Scan for the cell matching the given text and deliver its [x, y] coordinate at center. 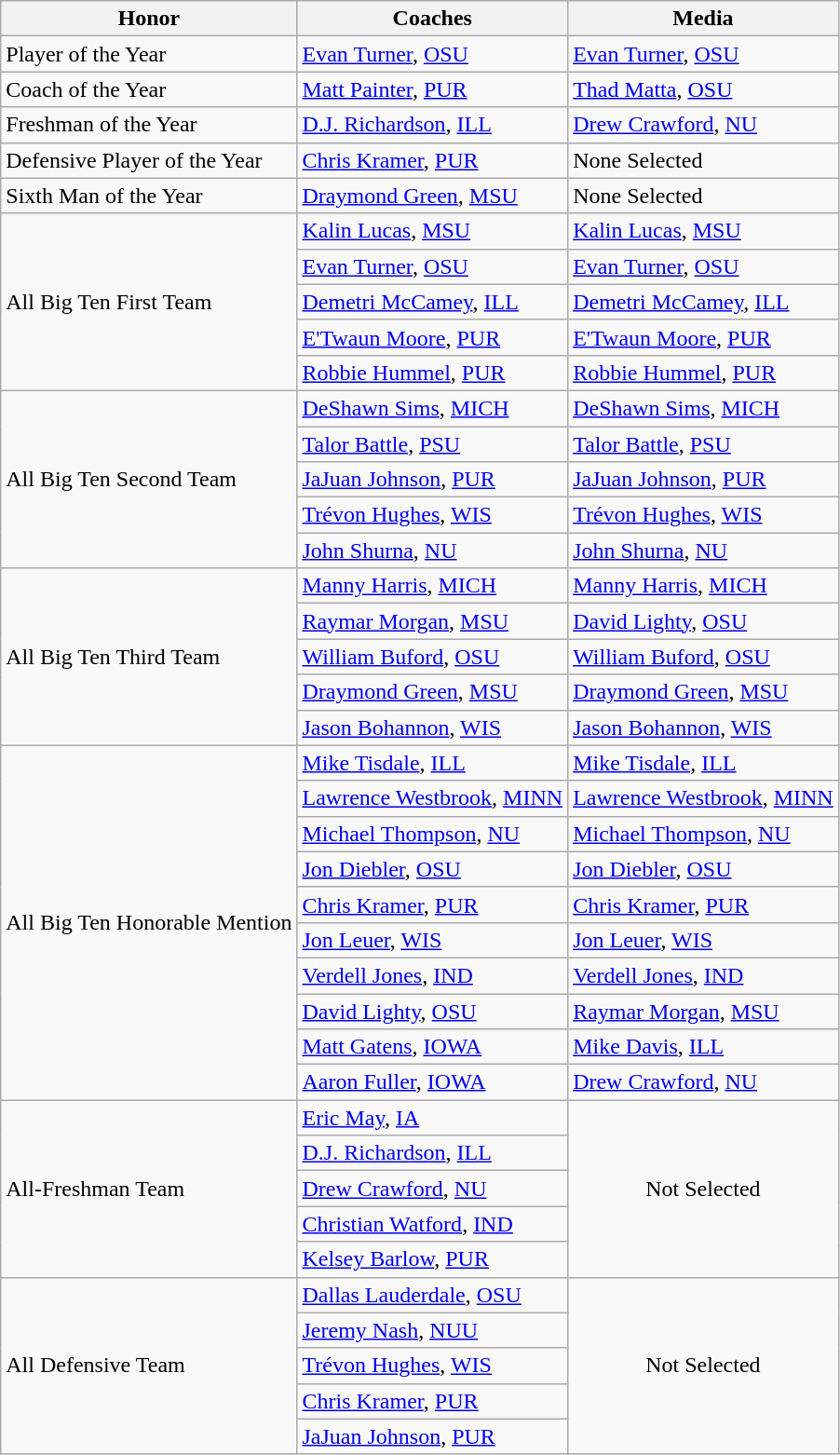
Defensive Player of the Year [149, 160]
Kelsey Barlow, PUR [432, 1259]
All-Freshman Team [149, 1189]
Honor [149, 19]
All Big Ten Second Team [149, 479]
Mike Davis, ILL [704, 1047]
Coach of the Year [149, 89]
Christian Watford, IND [432, 1224]
Coaches [432, 19]
Aaron Fuller, IOWA [432, 1082]
Jeremy Nash, NUU [432, 1330]
Thad Matta, OSU [704, 89]
All Big Ten Third Team [149, 657]
Eric May, IA [432, 1118]
All Defensive Team [149, 1366]
Sixth Man of the Year [149, 196]
All Big Ten Honorable Mention [149, 922]
Player of the Year [149, 54]
All Big Ten First Team [149, 302]
Media [704, 19]
Dallas Lauderdale, OSU [432, 1295]
Freshman of the Year [149, 125]
Matt Painter, PUR [432, 89]
Matt Gatens, IOWA [432, 1047]
